Scan for the cell matching the given text and deliver its [x, y] coordinate at center. 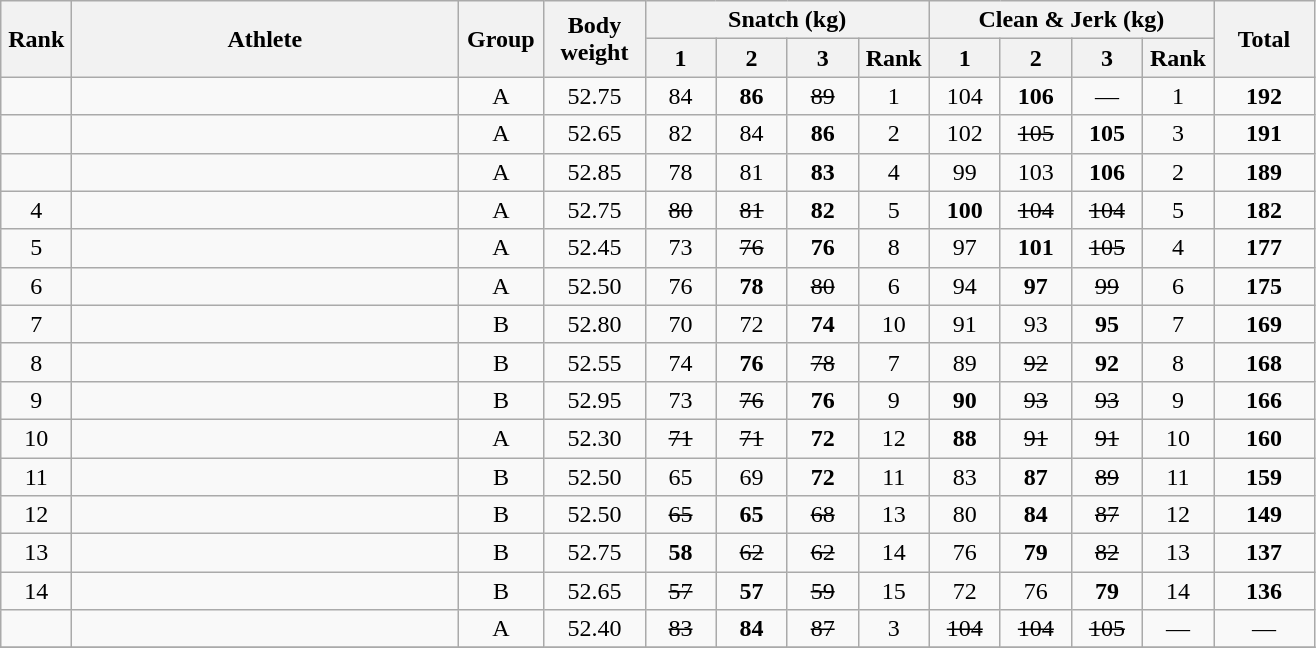
149 [1264, 515]
88 [964, 438]
95 [1106, 324]
94 [964, 286]
Total [1264, 39]
69 [752, 477]
58 [680, 553]
70 [680, 324]
159 [1264, 477]
15 [894, 591]
182 [1264, 210]
68 [822, 515]
101 [1036, 248]
102 [964, 134]
Group [501, 39]
168 [1264, 362]
59 [822, 591]
103 [1036, 172]
52.30 [594, 438]
90 [964, 400]
177 [1264, 248]
52.95 [594, 400]
Body weight [594, 39]
52.55 [594, 362]
100 [964, 210]
191 [1264, 134]
52.40 [594, 629]
136 [1264, 591]
52.45 [594, 248]
Clean & Jerk (kg) [1071, 20]
175 [1264, 286]
189 [1264, 172]
160 [1264, 438]
166 [1264, 400]
52.80 [594, 324]
169 [1264, 324]
52.85 [594, 172]
137 [1264, 553]
Athlete [265, 39]
192 [1264, 96]
Snatch (kg) [787, 20]
